Scan for the cell matching the given text and deliver its [x, y] coordinate at center. 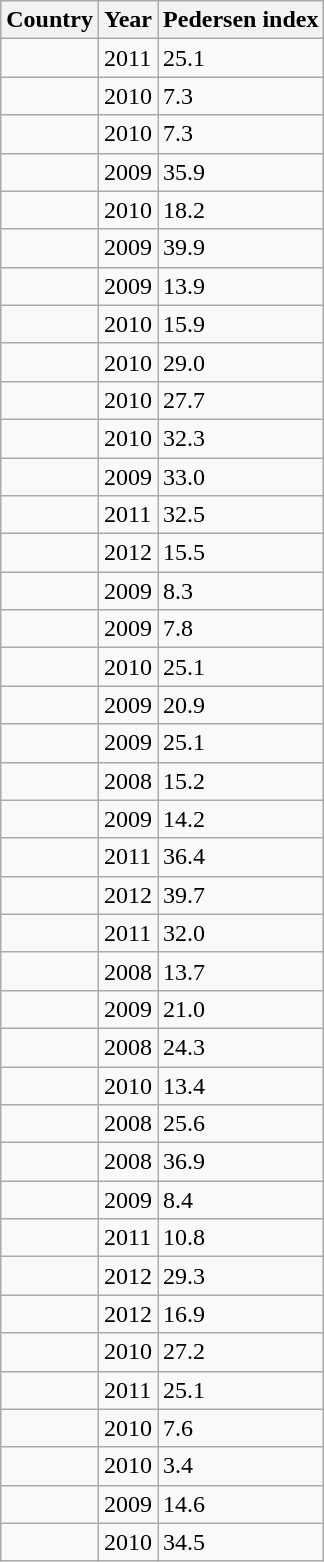
32.5 [241, 515]
39.9 [241, 248]
25.6 [241, 1124]
13.9 [241, 286]
34.5 [241, 1542]
33.0 [241, 477]
15.9 [241, 324]
20.9 [241, 705]
Year [128, 20]
39.7 [241, 895]
35.9 [241, 172]
27.2 [241, 1352]
29.0 [241, 362]
Country [50, 20]
15.2 [241, 781]
7.8 [241, 629]
29.3 [241, 1276]
8.4 [241, 1200]
8.3 [241, 591]
3.4 [241, 1466]
16.9 [241, 1314]
14.2 [241, 819]
13.7 [241, 971]
7.6 [241, 1428]
36.4 [241, 857]
10.8 [241, 1238]
18.2 [241, 210]
24.3 [241, 1047]
13.4 [241, 1085]
36.9 [241, 1162]
27.7 [241, 400]
15.5 [241, 553]
Pedersen index [241, 20]
32.0 [241, 933]
14.6 [241, 1504]
21.0 [241, 1009]
32.3 [241, 438]
